Find where the given text appears and provide that cell's center as (x, y) coordinate. 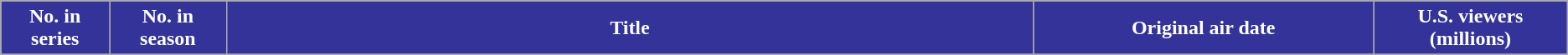
No. inseason (168, 28)
No. inseries (55, 28)
Title (630, 28)
Original air date (1204, 28)
U.S. viewers(millions) (1471, 28)
